Provide the [X, Y] coordinate of the cell's center where the given text is located.  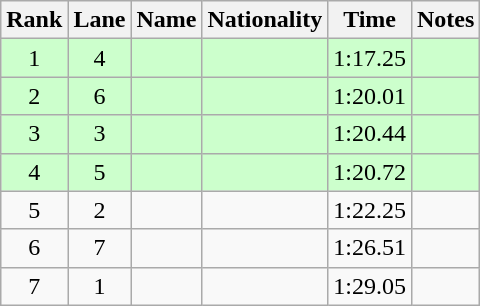
Name [166, 20]
Lane [100, 20]
1:29.05 [370, 286]
1:26.51 [370, 248]
Nationality [265, 20]
1:20.72 [370, 172]
1:20.01 [370, 96]
1:17.25 [370, 58]
Rank [34, 20]
1:20.44 [370, 134]
Time [370, 20]
1:22.25 [370, 210]
Notes [445, 20]
